For the text-containing cell, return its midpoint in [X, Y] coordinate format. 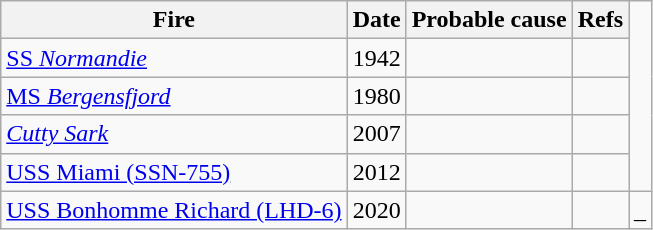
1942 [376, 58]
SS Normandie [174, 58]
2020 [376, 210]
Fire [174, 20]
Date [376, 20]
USS Bonhomme Richard (LHD-6) [174, 210]
1980 [376, 96]
Probable cause [489, 20]
MS Bergensfjord [174, 96]
2007 [376, 134]
USS Miami (SSN-755) [174, 172]
Refs [600, 20]
2012 [376, 172]
_ [640, 210]
Cutty Sark [174, 134]
